Pinpoint the cell where the given text exists, returning its [x, y] midpoint coordinate. 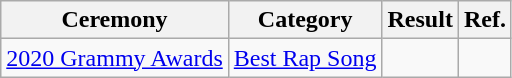
Category [305, 20]
2020 Grammy Awards [115, 58]
Ref. [484, 20]
Ceremony [115, 20]
Result [420, 20]
Best Rap Song [305, 58]
